Return [X, Y] of the center of cell containing provided text 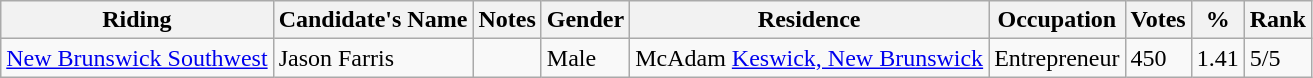
450 [1158, 58]
Occupation [1057, 20]
Residence [810, 20]
New Brunswick Southwest [137, 58]
% [1218, 20]
5/5 [1278, 58]
Rank [1278, 20]
Male [585, 58]
Jason Farris [373, 58]
Candidate's Name [373, 20]
Gender [585, 20]
McAdam Keswick, New Brunswick [810, 58]
Votes [1158, 20]
Riding [137, 20]
Notes [507, 20]
1.41 [1218, 58]
Entrepreneur [1057, 58]
